From the cell containing the given text, extract its center point as [X, Y] coordinate. 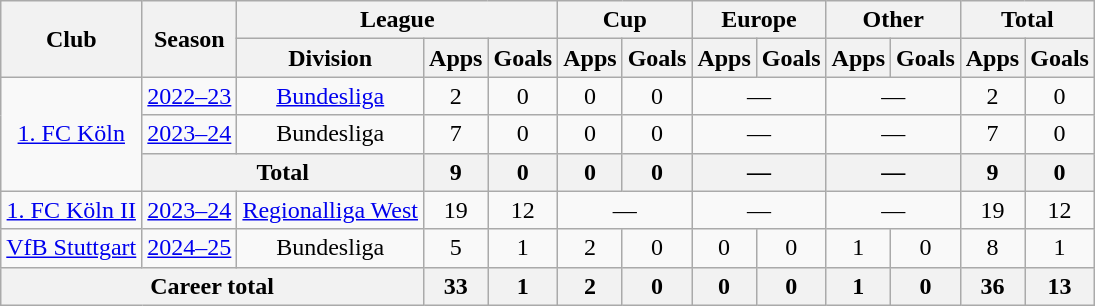
VfB Stuttgart [72, 248]
Regionalliga West [330, 210]
Europe [759, 20]
Club [72, 39]
8 [992, 248]
1. FC Köln [72, 134]
Division [330, 58]
2022–23 [190, 96]
5 [456, 248]
1. FC Köln II [72, 210]
Cup [625, 20]
36 [992, 286]
2024–25 [190, 248]
Other [893, 20]
13 [1060, 286]
Season [190, 39]
Career total [212, 286]
League [398, 20]
33 [456, 286]
